Extract the [X, Y] coordinate from the center of the cell holding the provided text.  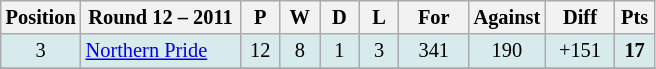
Northern Pride [161, 51]
341 [434, 51]
17 [635, 51]
Pts [635, 17]
D [340, 17]
12 [260, 51]
Round 12 – 2011 [161, 17]
1 [340, 51]
P [260, 17]
W [300, 17]
190 [508, 51]
+151 [580, 51]
Against [508, 17]
For [434, 17]
8 [300, 51]
Position [41, 17]
Diff [580, 17]
L [379, 17]
